Locate the cell with the specified text and output its (x, y) center coordinate. 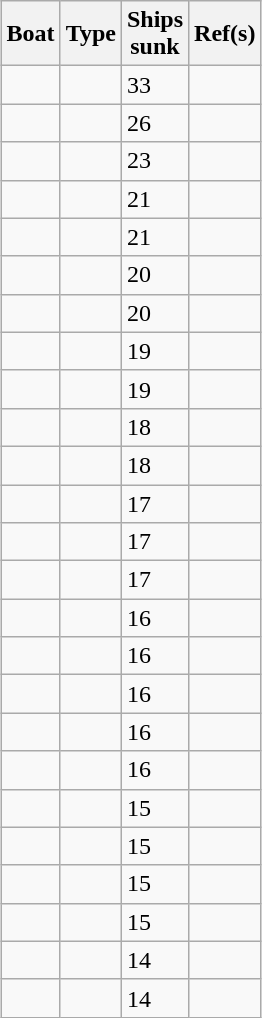
Boat (30, 34)
Ref(s) (225, 34)
23 (154, 161)
26 (154, 123)
Type (90, 34)
Shipssunk (154, 34)
33 (154, 85)
